Determine the [X, Y] coordinate at the center of the cell enclosing the given text.  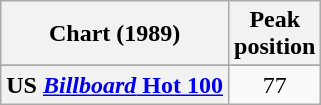
US Billboard Hot 100 [115, 85]
Peakposition [275, 34]
Chart (1989) [115, 34]
77 [275, 85]
